Return [X, Y] of the center of cell containing provided text 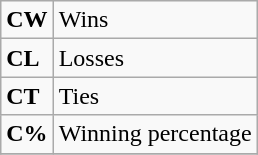
CT [27, 96]
Ties [155, 96]
Losses [155, 58]
CW [27, 20]
CL [27, 58]
Winning percentage [155, 134]
C% [27, 134]
Wins [155, 20]
